Find where the given text appears and provide that cell's center as (X, Y) coordinate. 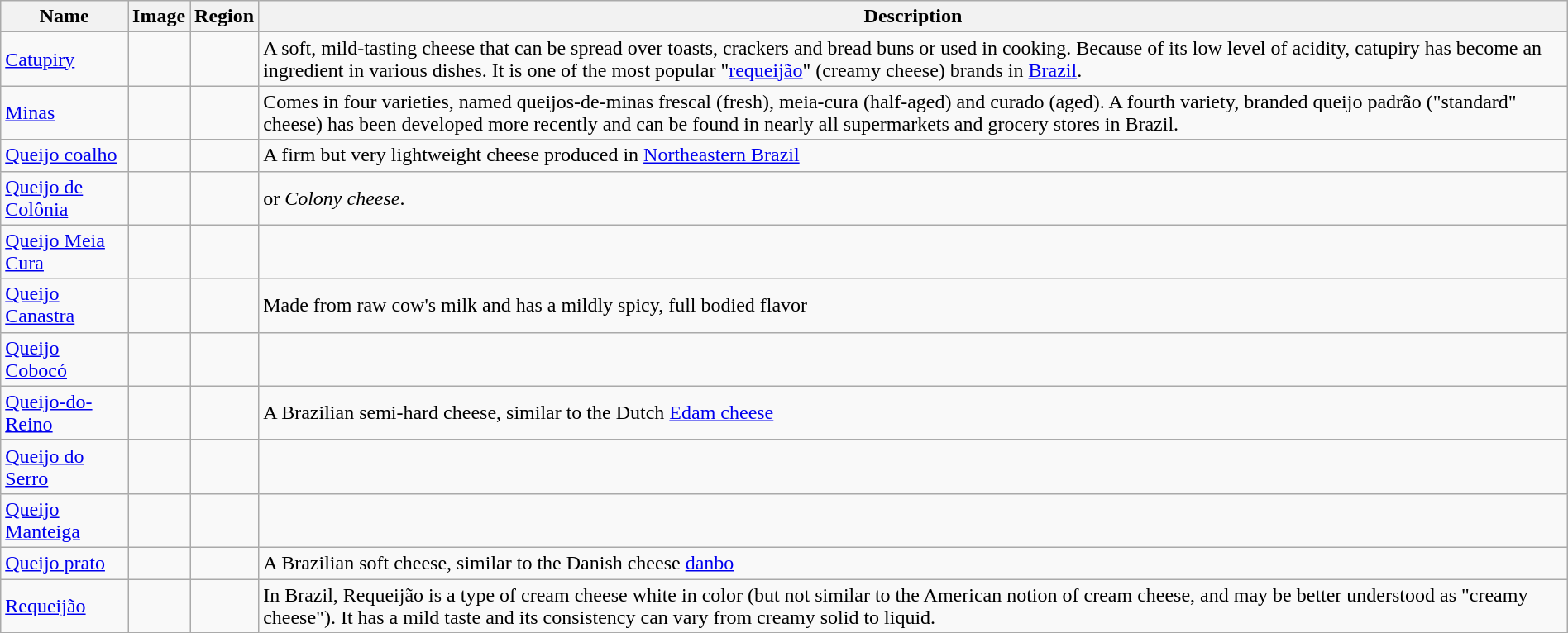
Minas (65, 112)
Queijo Manteiga (65, 521)
Image (159, 17)
or Colony cheese. (913, 198)
A Brazilian soft cheese, similar to the Danish cheese danbo (913, 563)
Made from raw cow's milk and has a mildly spicy, full bodied flavor (913, 306)
Queijo Canastra (65, 306)
Queijo coalho (65, 155)
A firm but very lightweight cheese produced in Northeastern Brazil (913, 155)
Queijo de Colônia (65, 198)
Queijo do Serro (65, 466)
Queijo Cobocó (65, 359)
Queijo-do-Reino (65, 413)
A Brazilian semi-hard cheese, similar to the Dutch Edam cheese (913, 413)
Requeijão (65, 605)
Description (913, 17)
Queijo Meia Cura (65, 251)
Name (65, 17)
Region (225, 17)
Queijo prato (65, 563)
Catupiry (65, 59)
